For the text-containing cell, return its midpoint in [X, Y] coordinate format. 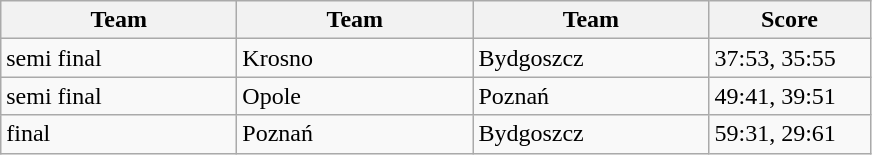
final [119, 134]
49:41, 39:51 [790, 96]
Score [790, 20]
Krosno [355, 58]
59:31, 29:61 [790, 134]
37:53, 35:55 [790, 58]
Opole [355, 96]
